Return the [X, Y] coordinate for the center point of the cell that contains the specified text.  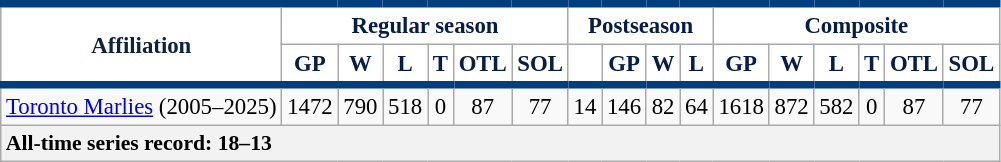
Postseason [640, 24]
Toronto Marlies (2005–2025) [142, 106]
14 [584, 106]
790 [360, 106]
146 [624, 106]
82 [662, 106]
Regular season [425, 24]
64 [696, 106]
Affiliation [142, 44]
518 [406, 106]
All-time series record: 18–13 [500, 144]
582 [836, 106]
Composite [856, 24]
1618 [741, 106]
1472 [310, 106]
872 [792, 106]
